Identify which cell holds the provided text, then report its [x, y] central coordinate. 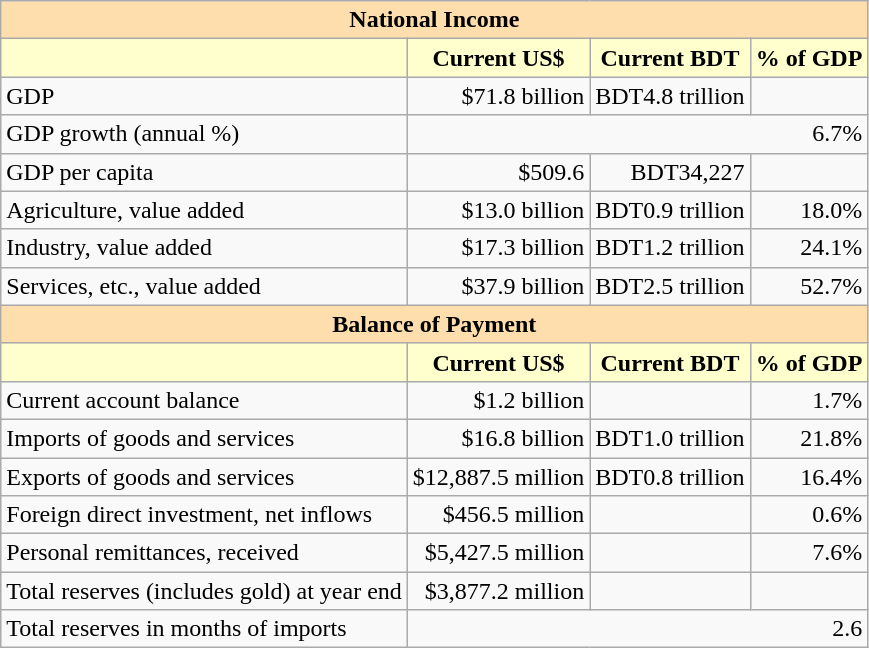
Total reserves (includes gold) at year end [204, 591]
Foreign direct investment, net inflows [204, 515]
Imports of goods and services [204, 438]
Services, etc., value added [204, 286]
GDP [204, 96]
$3,877.2 million [498, 591]
21.8% [809, 438]
GDP growth (annual %) [204, 134]
$16.8 billion [498, 438]
Personal remittances, received [204, 553]
Industry, value added [204, 248]
BDT1.2 trillion [670, 248]
7.6% [809, 553]
6.7% [638, 134]
Balance of Payment [434, 324]
$456.5 million [498, 515]
Exports of goods and services [204, 477]
2.6 [638, 629]
1.7% [809, 400]
$71.8 billion [498, 96]
$17.3 billion [498, 248]
BDT2.5 trillion [670, 286]
18.0% [809, 210]
BDT0.8 trillion [670, 477]
BDT4.8 trillion [670, 96]
Agriculture, value added [204, 210]
$5,427.5 million [498, 553]
$13.0 billion [498, 210]
$1.2 billion [498, 400]
$509.6 [498, 172]
Total reserves in months of imports [204, 629]
$37.9 billion [498, 286]
16.4% [809, 477]
BDT34,227 [670, 172]
24.1% [809, 248]
Current account balance [204, 400]
52.7% [809, 286]
$12,887.5 million [498, 477]
0.6% [809, 515]
National Income [434, 20]
GDP per capita [204, 172]
BDT0.9 trillion [670, 210]
BDT1.0 trillion [670, 438]
